Locate the cell with the specified text and output its (x, y) center coordinate. 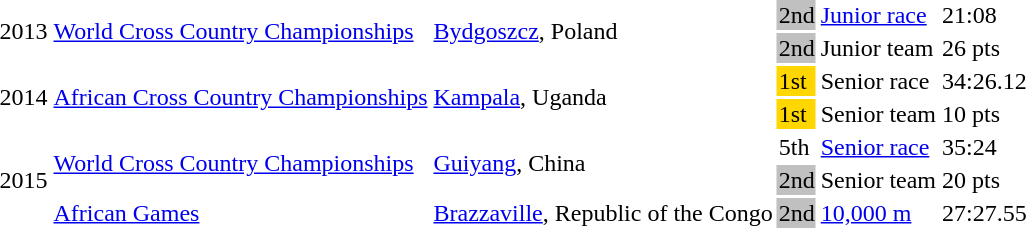
Kampala, Uganda (603, 98)
Junior team (878, 48)
10,000 m (878, 213)
Guiyang, China (603, 164)
Bydgoszcz, Poland (603, 32)
African Cross Country Championships (240, 98)
African Games (240, 213)
Brazzaville, Republic of the Congo (603, 213)
Junior race (878, 15)
5th (796, 147)
